Return [x, y] of the center of cell containing provided text 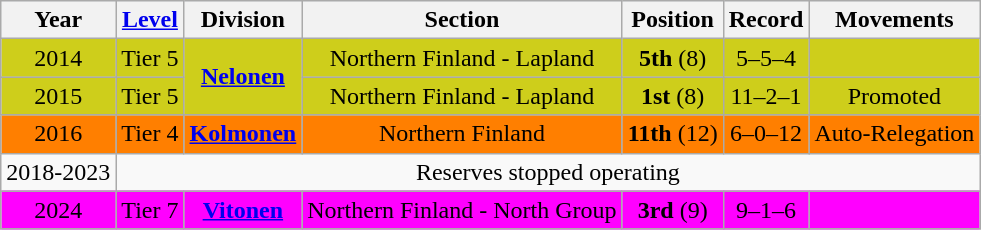
Kolmonen [243, 134]
3rd (9) [672, 210]
Tier 4 [150, 134]
Northern Finland [462, 134]
Auto-Relegation [894, 134]
11–2–1 [766, 96]
Record [766, 20]
Section [462, 20]
6–0–12 [766, 134]
5–5–4 [766, 58]
9–1–6 [766, 210]
Promoted [894, 96]
Tier 7 [150, 210]
2014 [58, 58]
Division [243, 20]
5th (8) [672, 58]
Northern Finland - North Group [462, 210]
1st (8) [672, 96]
2016 [58, 134]
Movements [894, 20]
2018-2023 [58, 172]
Vitonen [243, 210]
Year [58, 20]
Level [150, 20]
2015 [58, 96]
Nelonen [243, 77]
Position [672, 20]
2024 [58, 210]
Reserves stopped operating [548, 172]
11th (12) [672, 134]
